Determine the [x, y] coordinate at the center of the cell enclosing the given text.  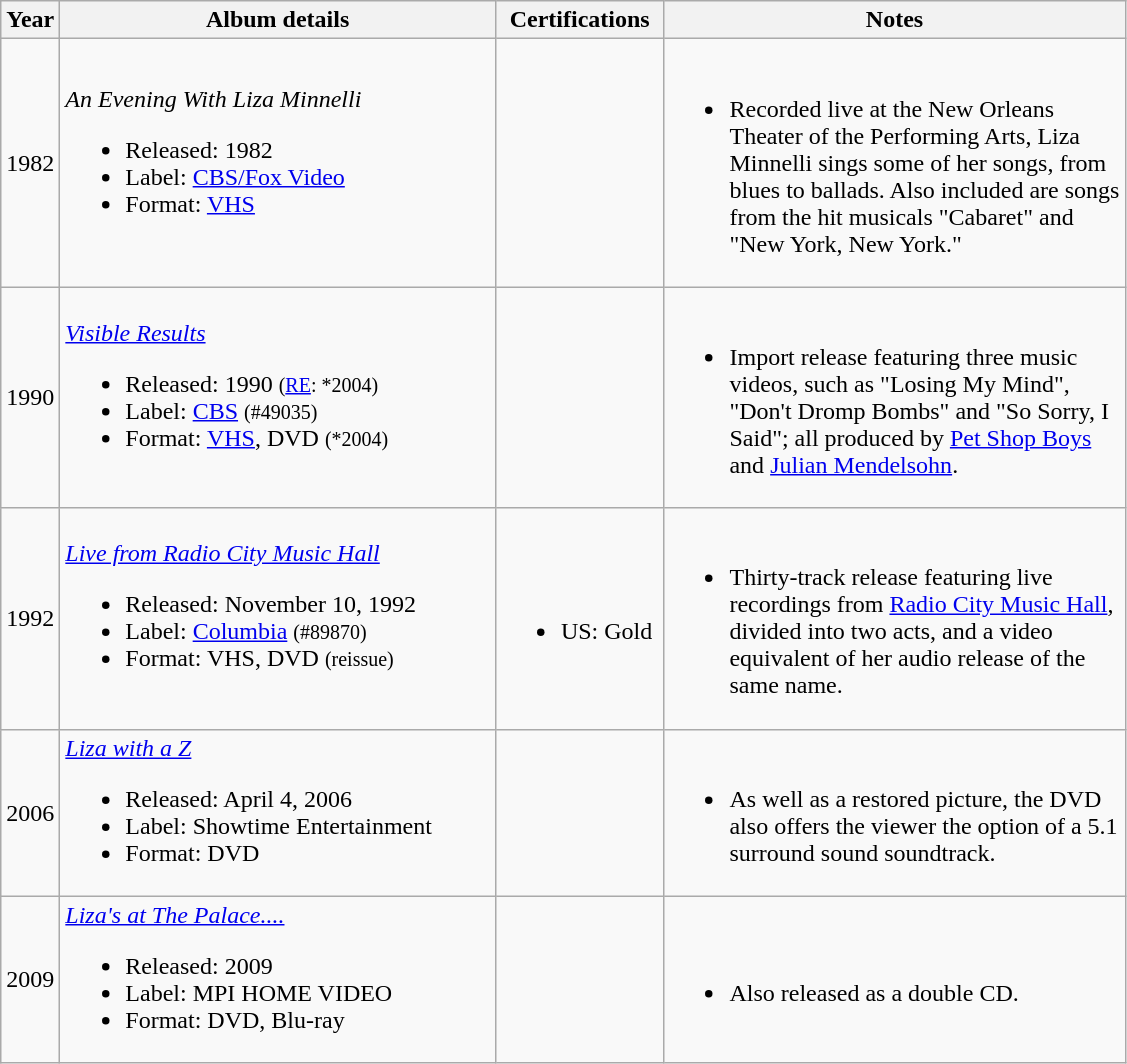
Visible ResultsReleased: 1990 (RE: *2004)Label: CBS (#49035)Format: VHS, DVD (*2004) [278, 398]
2009 [30, 980]
1990 [30, 398]
Live from Radio City Music HallReleased: November 10, 1992Label: Columbia (#89870)Format: VHS, DVD (reissue) [278, 618]
Album details [278, 20]
Liza with a ZReleased: April 4, 2006Label: Showtime EntertainmentFormat: DVD [278, 812]
Certifications [580, 20]
1982 [30, 163]
Also released as a double CD. [894, 980]
Notes [894, 20]
US: Gold [580, 618]
Year [30, 20]
1992 [30, 618]
Liza's at The Palace....Released: 2009Label: MPI HOME VIDEOFormat: DVD, Blu-ray [278, 980]
An Evening With Liza MinnelliReleased: 1982Label: CBS/Fox VideoFormat: VHS [278, 163]
As well as a restored picture, the DVD also offers the viewer the option of a 5.1 surround sound soundtrack. [894, 812]
2006 [30, 812]
